From the cell containing the given text, extract its center point as [X, Y] coordinate. 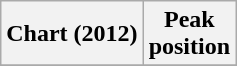
Peakposition [189, 34]
Chart (2012) [72, 34]
